Output the [X, Y] coordinate of the center of the cell containing the given text.  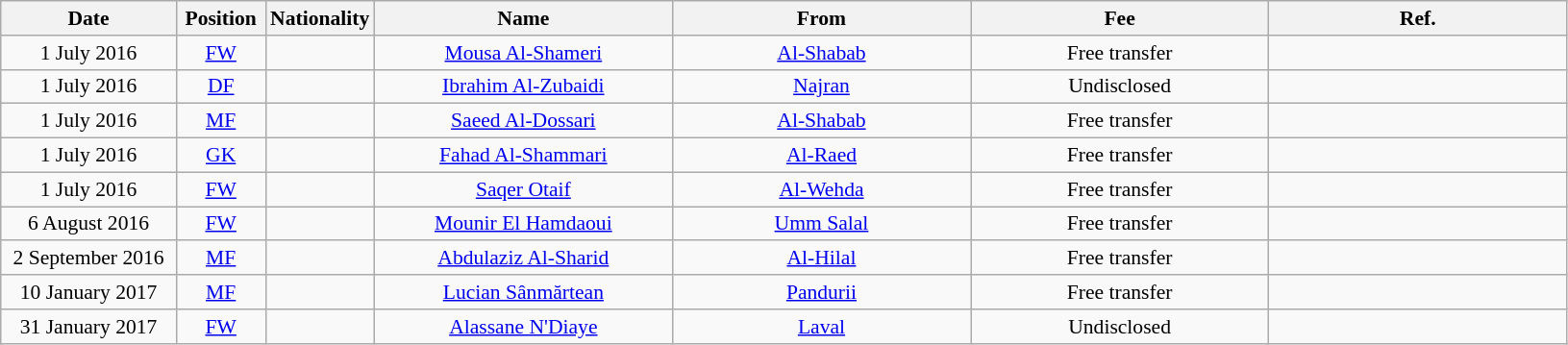
Lucian Sânmărtean [523, 292]
Name [523, 18]
Najran [821, 86]
Saeed Al-Dossari [523, 121]
Mounir El Hamdaoui [523, 224]
Al-Hilal [821, 259]
Nationality [319, 18]
Alassane N'Diaye [523, 327]
10 January 2017 [88, 292]
Ibrahim Al-Zubaidi [523, 86]
From [821, 18]
DF [221, 86]
Pandurii [821, 292]
Date [88, 18]
2 September 2016 [88, 259]
Al-Wehda [821, 189]
Saqer Otaif [523, 189]
6 August 2016 [88, 224]
31 January 2017 [88, 327]
GK [221, 156]
Mousa Al-Shameri [523, 53]
Laval [821, 327]
Ref. [1418, 18]
Fee [1120, 18]
Position [221, 18]
Umm Salal [821, 224]
Fahad Al-Shammari [523, 156]
Al-Raed [821, 156]
Abdulaziz Al-Sharid [523, 259]
